From the cell containing the given text, extract its center point as [X, Y] coordinate. 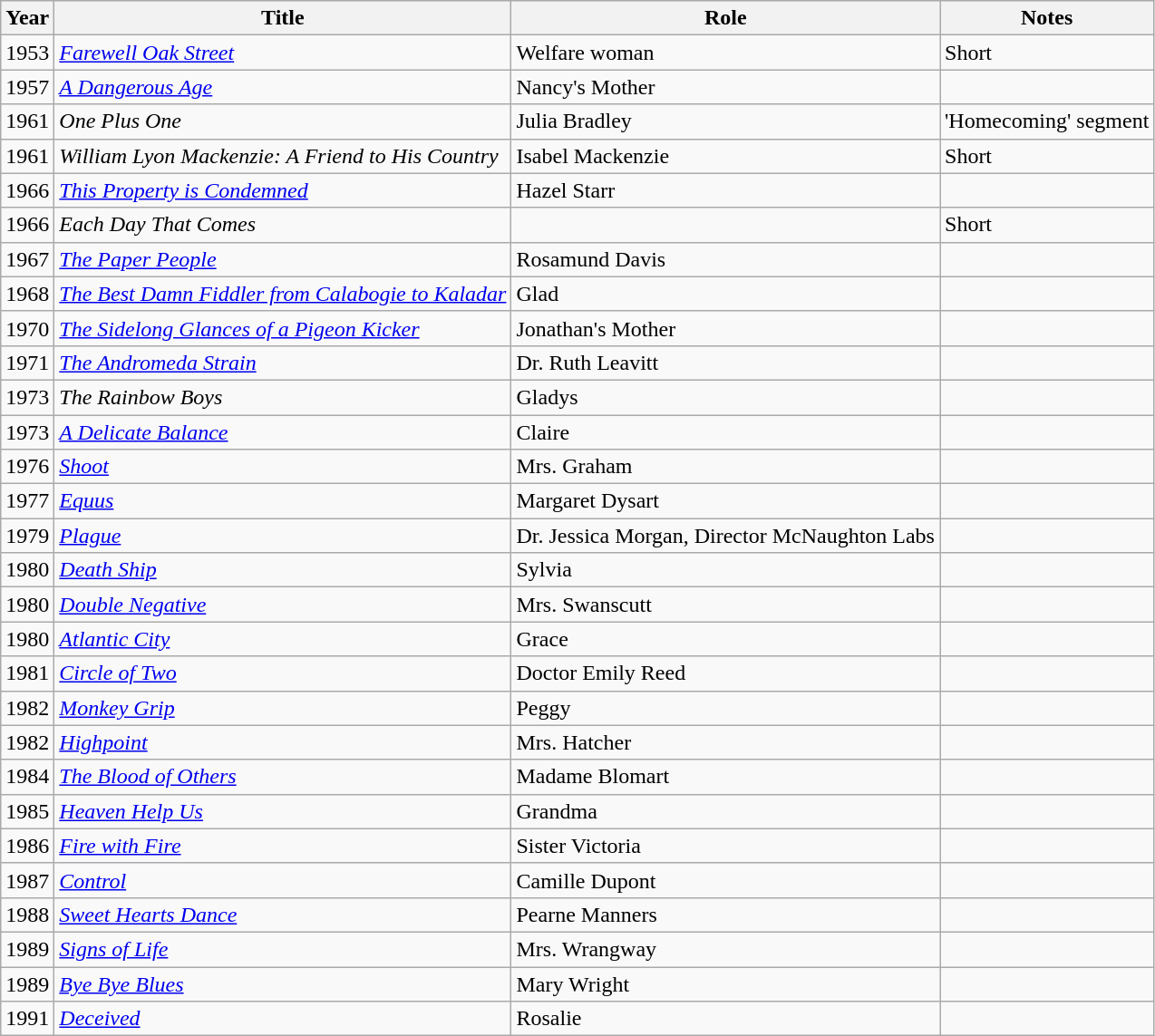
One Plus One [283, 121]
1991 [27, 1019]
Year [27, 18]
Title [283, 18]
Isabel Mackenzie [725, 156]
Dr. Jessica Morgan, Director McNaughton Labs [725, 536]
Madame Blomart [725, 777]
Plague [283, 536]
1987 [27, 880]
1981 [27, 673]
Claire [725, 432]
Highpoint [283, 742]
Monkey Grip [283, 708]
The Rainbow Boys [283, 397]
Glad [725, 294]
Each Day That Comes [283, 225]
'Homecoming' segment [1046, 121]
Peggy [725, 708]
Sylvia [725, 570]
A Dangerous Age [283, 87]
Atlantic City [283, 639]
Hazel Starr [725, 190]
The Sidelong Glances of a Pigeon Kicker [283, 328]
The Paper People [283, 259]
The Andromeda Strain [283, 363]
Doctor Emily Reed [725, 673]
Heaven Help Us [283, 811]
Nancy's Mother [725, 87]
Mrs. Hatcher [725, 742]
Sister Victoria [725, 846]
Circle of Two [283, 673]
Rosalie [725, 1019]
Mrs. Swanscutt [725, 605]
1986 [27, 846]
Mrs. Wrangway [725, 949]
1970 [27, 328]
Double Negative [283, 605]
Bye Bye Blues [283, 983]
Signs of Life [283, 949]
1985 [27, 811]
A Delicate Balance [283, 432]
Camille Dupont [725, 880]
This Property is Condemned [283, 190]
Grandma [725, 811]
Sweet Hearts Dance [283, 915]
1968 [27, 294]
1957 [27, 87]
1967 [27, 259]
Deceived [283, 1019]
The Best Damn Fiddler from Calabogie to Kaladar [283, 294]
Death Ship [283, 570]
Margaret Dysart [725, 501]
Gladys [725, 397]
1976 [27, 467]
The Blood of Others [283, 777]
Rosamund Davis [725, 259]
Mary Wright [725, 983]
Jonathan's Mother [725, 328]
Mrs. Graham [725, 467]
Role [725, 18]
Notes [1046, 18]
Julia Bradley [725, 121]
Control [283, 880]
1977 [27, 501]
Welfare woman [725, 53]
1979 [27, 536]
Grace [725, 639]
Shoot [283, 467]
1971 [27, 363]
Pearne Manners [725, 915]
Equus [283, 501]
1953 [27, 53]
Dr. Ruth Leavitt [725, 363]
1988 [27, 915]
William Lyon Mackenzie: A Friend to His Country [283, 156]
1984 [27, 777]
Farewell Oak Street [283, 53]
Fire with Fire [283, 846]
